Return [x, y] of the center of cell containing provided text 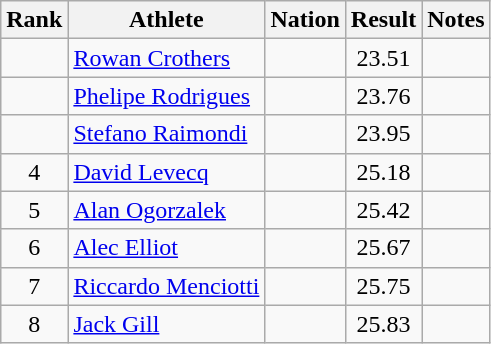
Athlete [166, 20]
Nation [305, 20]
25.42 [383, 210]
5 [34, 210]
Alan Ogorzalek [166, 210]
David Levecq [166, 172]
4 [34, 172]
Phelipe Rodrigues [166, 96]
Riccardo Menciotti [166, 286]
25.83 [383, 324]
23.51 [383, 58]
25.67 [383, 248]
23.76 [383, 96]
Rank [34, 20]
Jack Gill [166, 324]
7 [34, 286]
23.95 [383, 134]
6 [34, 248]
Alec Elliot [166, 248]
25.18 [383, 172]
Rowan Crothers [166, 58]
Stefano Raimondi [166, 134]
Notes [456, 20]
25.75 [383, 286]
Result [383, 20]
8 [34, 324]
